Return the (X, Y) coordinate for the center point of the cell that contains the specified text.  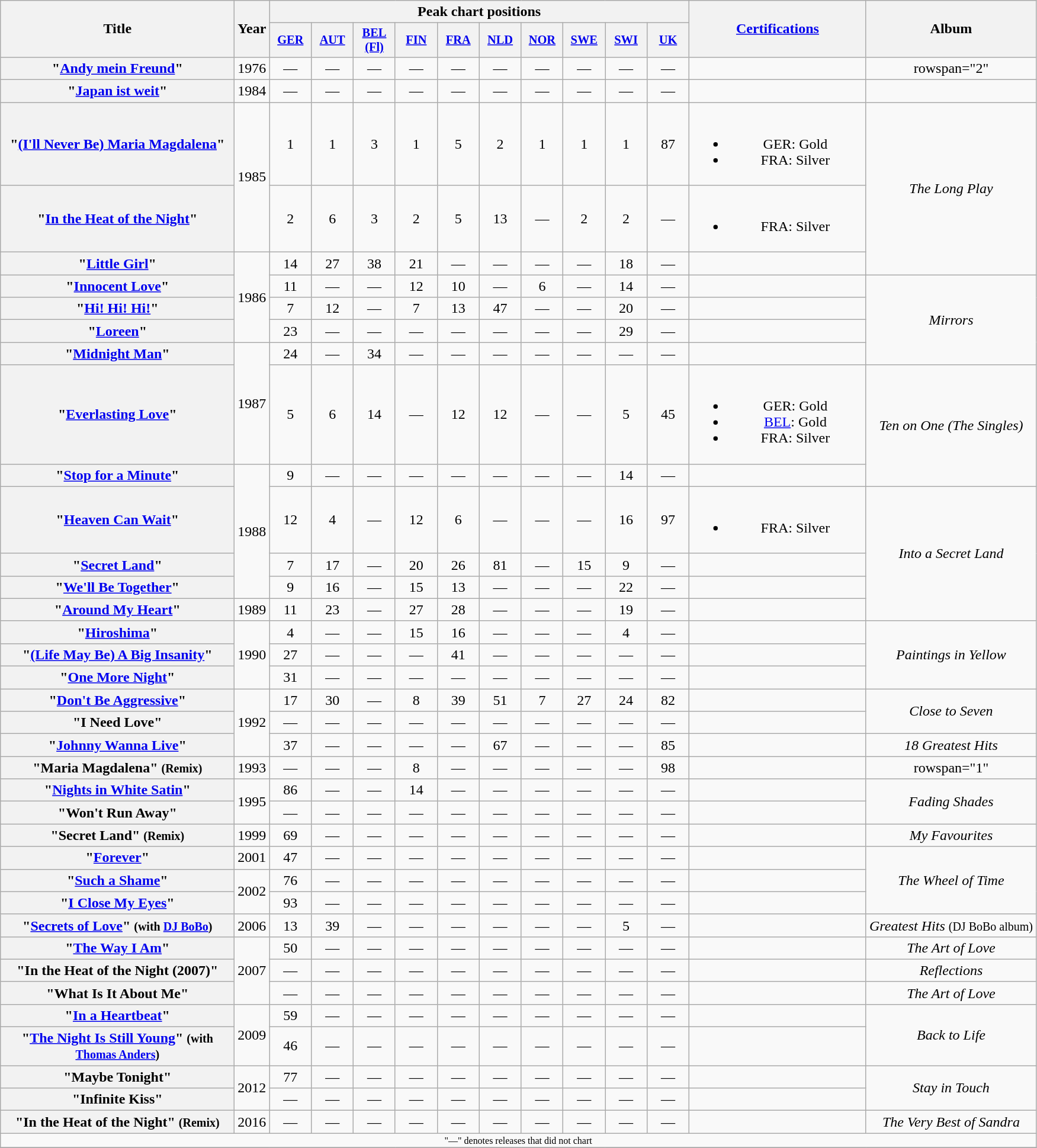
28 (458, 610)
"Forever" (117, 858)
50 (290, 948)
81 (500, 565)
The Wheel of Time (951, 880)
"In the Heat of the Night" (Remix) (117, 1122)
Paintings in Yellow (951, 655)
1976 (252, 68)
"Hi! Hi! Hi!" (117, 309)
The Long Play (951, 188)
NOR (542, 40)
1995 (252, 801)
NLD (500, 40)
2012 (252, 1088)
22 (627, 587)
GER (290, 40)
rowspan="1" (951, 768)
59 (290, 1015)
51 (500, 700)
My Favourites (951, 835)
UK (668, 40)
1985 (252, 178)
18 (627, 264)
"Such a Shame" (117, 880)
26 (458, 565)
"In a Heartbeat" (117, 1015)
2001 (252, 858)
Back to Life (951, 1034)
"Infinite Kiss" (117, 1099)
10 (458, 286)
"I Need Love" (117, 723)
The Very Best of Sandra (951, 1122)
19 (627, 610)
82 (668, 700)
Into a Secret Land (951, 553)
Fading Shades (951, 801)
1986 (252, 297)
Mirrors (951, 320)
"In the Heat of the Night (2007)" (117, 970)
1990 (252, 655)
"Stop for a Minute" (117, 475)
97 (668, 520)
30 (333, 700)
37 (290, 745)
"Japan ist weit" (117, 91)
"The Night Is Still Young" (with Thomas Anders) (117, 1046)
"Everlasting Love" (117, 415)
"I Close My Eyes" (117, 903)
34 (374, 354)
"Around My Heart" (117, 610)
87 (668, 144)
31 (290, 678)
"Andy mein Freund" (117, 68)
Peak chart positions (480, 12)
18 Greatest Hits (951, 745)
1988 (252, 531)
45 (668, 415)
"—" denotes releases that did not chart (519, 1140)
46 (290, 1046)
FRA (458, 40)
"Loreen" (117, 331)
"Won't Run Away" (117, 813)
41 (458, 655)
98 (668, 768)
29 (627, 331)
Reflections (951, 970)
1987 (252, 403)
"Maybe Tonight" (117, 1077)
1984 (252, 91)
Year (252, 29)
"Midnight Man" (117, 354)
"Secrets of Love" (with DJ BoBo) (117, 925)
"(Life May Be) A Big Insanity" (117, 655)
1989 (252, 610)
"Secret Land" (Remix) (117, 835)
"Little Girl" (117, 264)
"We'll Be Together" (117, 587)
SWI (627, 40)
SWE (584, 40)
"Hiroshima" (117, 632)
"The Way I Am" (117, 948)
Close to Seven (951, 711)
76 (290, 880)
"Maria Magdalena" (Remix) (117, 768)
86 (290, 790)
"Nights in White Satin" (117, 790)
1993 (252, 768)
Ten on One (The Singles) (951, 425)
"One More Night" (117, 678)
69 (290, 835)
rowspan="2" (951, 68)
"Johnny Wanna Live" (117, 745)
85 (668, 745)
77 (290, 1077)
Album (951, 29)
2007 (252, 970)
"Don't Be Aggressive" (117, 700)
2016 (252, 1122)
1992 (252, 723)
"Heaven Can Wait" (117, 520)
"What Is It About Me" (117, 993)
2006 (252, 925)
"Innocent Love" (117, 286)
AUT (333, 40)
Certifications (777, 29)
BEL(Fl) (374, 40)
1999 (252, 835)
Title (117, 29)
GER: GoldBEL: GoldFRA: Silver (777, 415)
"Secret Land" (117, 565)
"(I'll Never Be) Maria Magdalena" (117, 144)
2002 (252, 892)
2009 (252, 1034)
GER: GoldFRA: Silver (777, 144)
"In the Heat of the Night" (117, 219)
Stay in Touch (951, 1088)
Greatest Hits (DJ BoBo album) (951, 925)
67 (500, 745)
93 (290, 903)
38 (374, 264)
FIN (416, 40)
21 (416, 264)
